Return the (X, Y) coordinate for the center point of the cell that contains the specified text.  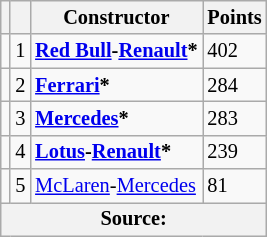
4 (20, 152)
Points (235, 17)
Mercedes* (116, 118)
2 (20, 85)
402 (235, 51)
239 (235, 152)
283 (235, 118)
Constructor (116, 17)
Source: (134, 219)
Ferrari* (116, 85)
284 (235, 85)
Red Bull-Renault* (116, 51)
3 (20, 118)
Lotus-Renault* (116, 152)
5 (20, 186)
1 (20, 51)
McLaren-Mercedes (116, 186)
81 (235, 186)
